Return [X, Y] of the center of cell containing provided text 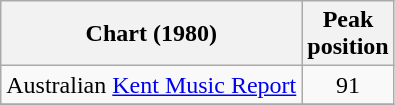
Australian Kent Music Report [152, 85]
91 [348, 85]
Chart (1980) [152, 34]
Peakposition [348, 34]
